Capture the cell that displays the provided text and extract its (X, Y) central coordinate. 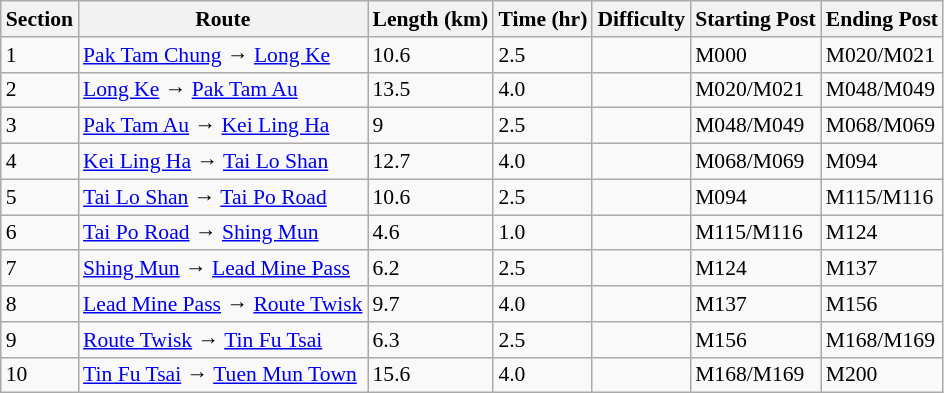
12.7 (431, 162)
13.5 (431, 90)
Route Twisk → Tin Fu Tsai (222, 340)
15.6 (431, 375)
10 (40, 375)
5 (40, 197)
4 (40, 162)
Section (40, 19)
Lead Mine Pass → Route Twisk (222, 304)
7 (40, 269)
Tai Lo Shan → Tai Po Road (222, 197)
6.2 (431, 269)
M000 (756, 55)
Route (222, 19)
6.3 (431, 340)
Pak Tam Au → Kei Ling Ha (222, 126)
3 (40, 126)
9.7 (431, 304)
Tai Po Road → Shing Mun (222, 233)
Long Ke → Pak Tam Au (222, 90)
M200 (882, 375)
Length (km) (431, 19)
Starting Post (756, 19)
Ending Post (882, 19)
Pak Tam Chung → Long Ke (222, 55)
1 (40, 55)
Time (hr) (542, 19)
2 (40, 90)
8 (40, 304)
Kei Ling Ha → Tai Lo Shan (222, 162)
Difficulty (641, 19)
4.6 (431, 233)
6 (40, 233)
1.0 (542, 233)
Tin Fu Tsai → Tuen Mun Town (222, 375)
Shing Mun → Lead Mine Pass (222, 269)
